Pinpoint the cell where the given text exists, returning its [x, y] midpoint coordinate. 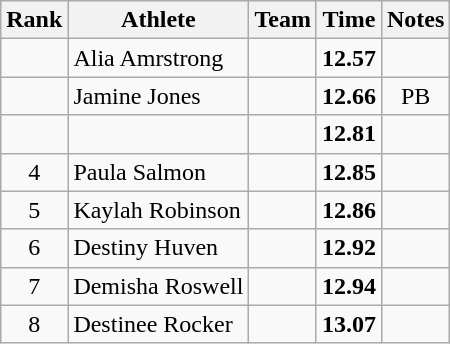
Team [283, 20]
Kaylah Robinson [158, 210]
6 [34, 248]
Athlete [158, 20]
7 [34, 286]
Notes [415, 20]
Paula Salmon [158, 172]
Rank [34, 20]
Destinee Rocker [158, 324]
Time [348, 20]
5 [34, 210]
12.92 [348, 248]
4 [34, 172]
12.66 [348, 96]
12.81 [348, 134]
12.94 [348, 286]
8 [34, 324]
Jamine Jones [158, 96]
Demisha Roswell [158, 286]
13.07 [348, 324]
Destiny Huven [158, 248]
Alia Amrstrong [158, 58]
12.86 [348, 210]
12.57 [348, 58]
PB [415, 96]
12.85 [348, 172]
